Identify which cell holds the provided text, then report its (X, Y) central coordinate. 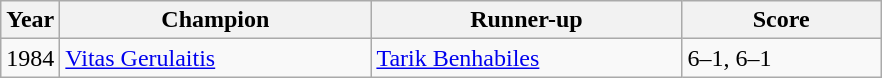
Year (30, 20)
Runner-up (526, 20)
1984 (30, 58)
6–1, 6–1 (782, 58)
Score (782, 20)
Vitas Gerulaitis (216, 58)
Champion (216, 20)
Tarik Benhabiles (526, 58)
